Pinpoint the cell where the given text exists, returning its (x, y) midpoint coordinate. 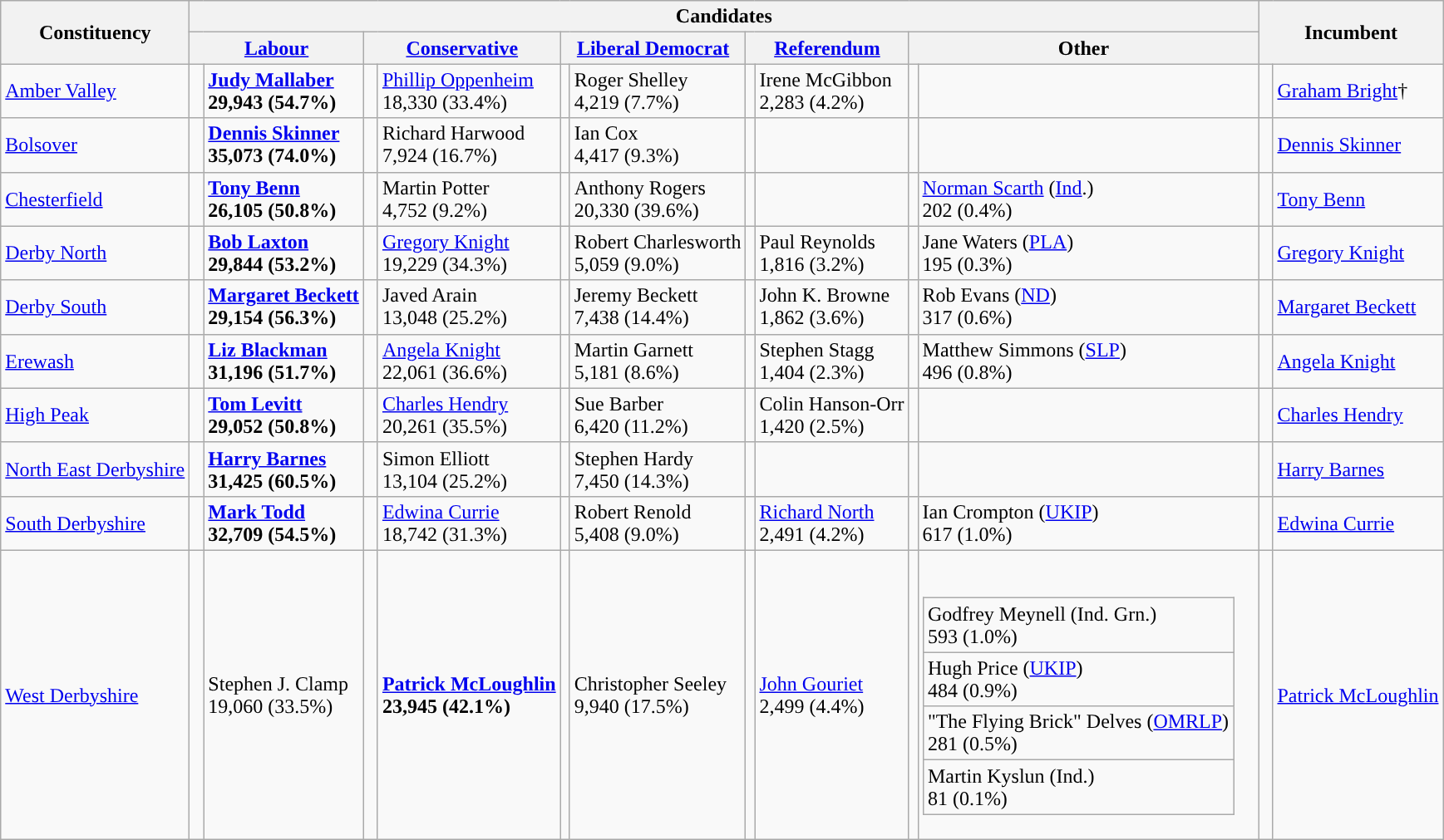
Liberal Democrat (653, 48)
Gregory Knight (1358, 253)
Edwina Currie (1358, 523)
Judy Mallaber29,943 (54.7%) (284, 91)
Anthony Rogers20,330 (39.6%) (658, 199)
Harry Barnes (1358, 469)
Stephen J. Clamp19,060 (33.5%) (284, 695)
Liz Blackman31,196 (51.7%) (284, 361)
Referendum (827, 48)
Richard Harwood7,924 (16.7%) (469, 145)
Godfrey Meynell (Ind. Grn.)593 (1.0%) Hugh Price (UKIP)484 (0.9%) "The Flying Brick" Delves (OMRLP)281 (0.5%) Martin Kyslun (Ind.)81 (0.1%) (1088, 695)
Robert Renold5,408 (9.0%) (658, 523)
Amber Valley (95, 91)
Phillip Oppenheim18,330 (33.4%) (469, 91)
Constituency (95, 32)
John K. Browne1,862 (3.6%) (831, 307)
Hugh Price (UKIP)484 (0.9%) (1077, 680)
Irene McGibbon2,283 (4.2%) (831, 91)
Conservative (462, 48)
John Gouriet2,499 (4.4%) (831, 695)
Dennis Skinner35,073 (74.0%) (284, 145)
Roger Shelley4,219 (7.7%) (658, 91)
Charles Hendry (1358, 415)
Paul Reynolds1,816 (3.2%) (831, 253)
Matthew Simmons (SLP)496 (0.8%) (1088, 361)
Tony Benn (1358, 199)
Tom Levitt29,052 (50.8%) (284, 415)
Christopher Seeley9,940 (17.5%) (658, 695)
Sue Barber6,420 (11.2%) (658, 415)
Edwina Currie18,742 (31.3%) (469, 523)
Ian Cox4,417 (9.3%) (658, 145)
West Derbyshire (95, 695)
Robert Charlesworth5,059 (9.0%) (658, 253)
Labour (277, 48)
North East Derbyshire (95, 469)
Tony Benn26,105 (50.8%) (284, 199)
Other (1084, 48)
Martin Potter4,752 (9.2%) (469, 199)
Bolsover (95, 145)
Norman Scarth (Ind.)202 (0.4%) (1088, 199)
Derby North (95, 253)
Derby South (95, 307)
Gregory Knight19,229 (34.3%) (469, 253)
Richard North2,491 (4.2%) (831, 523)
"The Flying Brick" Delves (OMRLP)281 (0.5%) (1077, 733)
Angela Knight (1358, 361)
Incumbent (1351, 32)
Graham Bright† (1358, 91)
Ian Crompton (UKIP)617 (1.0%) (1088, 523)
Martin Kyslun (Ind.)81 (0.1%) (1077, 788)
Bob Laxton29,844 (53.2%) (284, 253)
Colin Hanson-Orr1,420 (2.5%) (831, 415)
Rob Evans (ND)317 (0.6%) (1088, 307)
South Derbyshire (95, 523)
Patrick McLoughlin23,945 (42.1%) (469, 695)
Erewash (95, 361)
Dennis Skinner (1358, 145)
Candidates (724, 17)
Charles Hendry20,261 (35.5%) (469, 415)
Martin Garnett5,181 (8.6%) (658, 361)
High Peak (95, 415)
Margaret Beckett (1358, 307)
Simon Elliott13,104 (25.2%) (469, 469)
Jeremy Beckett7,438 (14.4%) (658, 307)
Javed Arain13,048 (25.2%) (469, 307)
Stephen Hardy7,450 (14.3%) (658, 469)
Harry Barnes31,425 (60.5%) (284, 469)
Chesterfield (95, 199)
Patrick McLoughlin (1358, 695)
Margaret Beckett29,154 (56.3%) (284, 307)
Godfrey Meynell (Ind. Grn.)593 (1.0%) (1077, 625)
Jane Waters (PLA)195 (0.3%) (1088, 253)
Angela Knight22,061 (36.6%) (469, 361)
Stephen Stagg1,404 (2.3%) (831, 361)
Mark Todd32,709 (54.5%) (284, 523)
